Return the [X, Y] coordinate for the center point of the cell that contains the specified text.  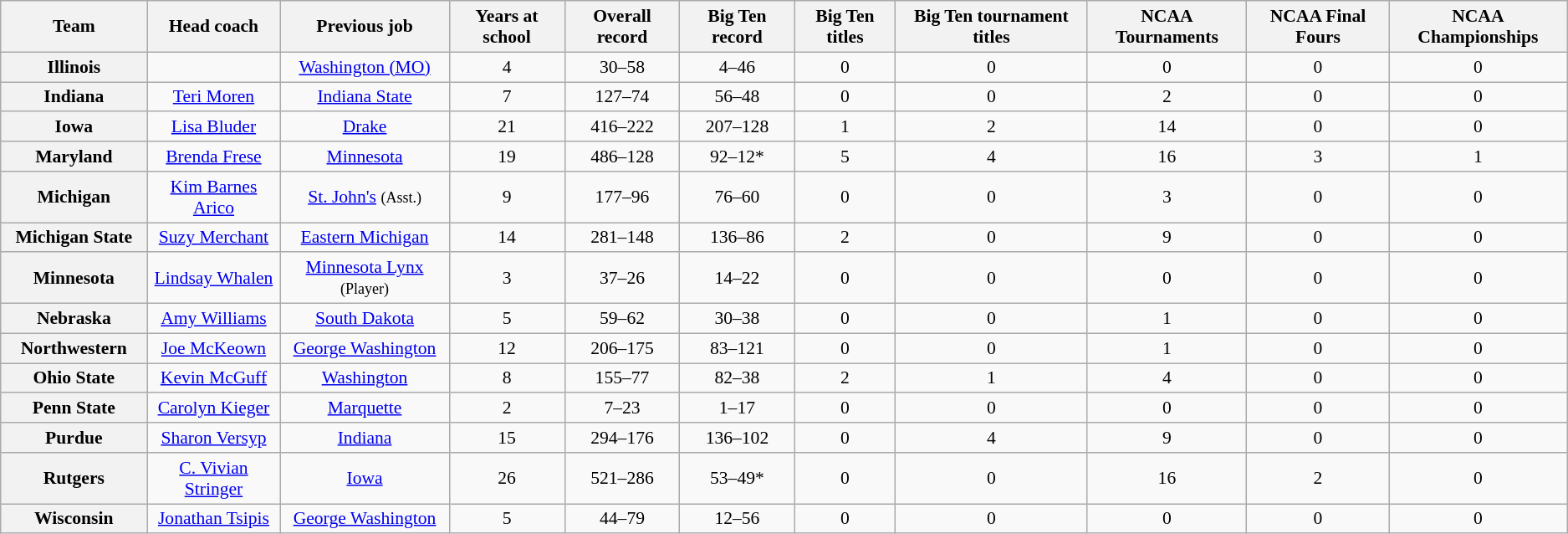
Rutgers [74, 479]
Big Ten tournament titles [992, 27]
206–175 [622, 348]
Big Ten record [738, 27]
Previous job [365, 27]
Washington [365, 378]
Eastern Michigan [365, 238]
Years at school [507, 27]
8 [507, 378]
Ohio State [74, 378]
19 [507, 157]
Nebraska [74, 319]
127–74 [622, 97]
7–23 [622, 408]
NCAA Tournaments [1167, 27]
Drake [365, 127]
26 [507, 479]
Joe McKeown [214, 348]
Kevin McGuff [214, 378]
Northwestern [74, 348]
1–17 [738, 408]
30–58 [622, 67]
56–48 [738, 97]
136–102 [738, 438]
Michigan State [74, 238]
Illinois [74, 67]
NCAA Championships [1479, 27]
Head coach [214, 27]
Lindsay Whalen [214, 278]
37–26 [622, 278]
15 [507, 438]
12–56 [738, 519]
Kim Barnes Arico [214, 198]
NCAA Final Fours [1318, 27]
St. John's (Asst.) [365, 198]
12 [507, 348]
521–286 [622, 479]
South Dakota [365, 319]
Lisa Bluder [214, 127]
Amy Williams [214, 319]
486–128 [622, 157]
207–128 [738, 127]
44–79 [622, 519]
416–222 [622, 127]
Purdue [74, 438]
Minnesota Lynx (Player) [365, 278]
Team [74, 27]
177–96 [622, 198]
21 [507, 127]
30–38 [738, 319]
83–121 [738, 348]
Michigan [74, 198]
Marquette [365, 408]
Penn State [74, 408]
53–49* [738, 479]
155–77 [622, 378]
59–62 [622, 319]
Wisconsin [74, 519]
92–12* [738, 157]
Maryland [74, 157]
Jonathan Tsipis [214, 519]
Sharon Versyp [214, 438]
14–22 [738, 278]
281–148 [622, 238]
Big Ten titles [845, 27]
82–38 [738, 378]
C. Vivian Stringer [214, 479]
Washington (MO) [365, 67]
7 [507, 97]
Brenda Frese [214, 157]
Carolyn Kieger [214, 408]
Overall record [622, 27]
136–86 [738, 238]
294–176 [622, 438]
Indiana State [365, 97]
Teri Moren [214, 97]
4–46 [738, 67]
Suzy Merchant [214, 238]
76–60 [738, 198]
